Pinpoint the cell where the given text exists, returning its [x, y] midpoint coordinate. 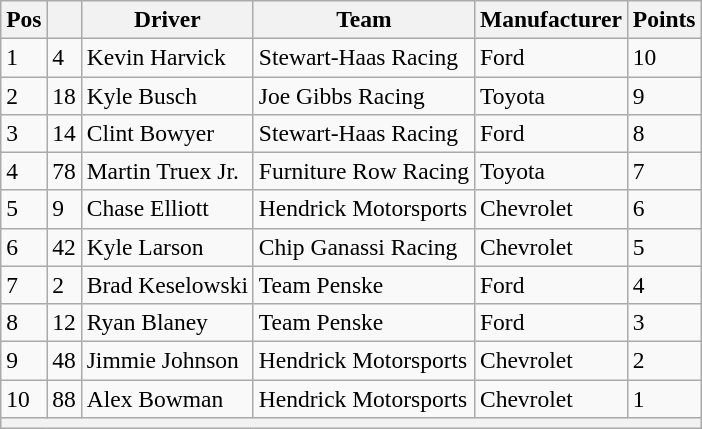
18 [64, 95]
Kyle Busch [167, 95]
Manufacturer [552, 19]
14 [64, 133]
88 [64, 398]
Driver [167, 19]
Martin Truex Jr. [167, 171]
Clint Bowyer [167, 133]
Chase Elliott [167, 209]
Joe Gibbs Racing [364, 95]
78 [64, 171]
Brad Keselowski [167, 285]
Ryan Blaney [167, 322]
Points [664, 19]
Kyle Larson [167, 247]
Chip Ganassi Racing [364, 247]
Team [364, 19]
Pos [24, 19]
42 [64, 247]
Furniture Row Racing [364, 171]
48 [64, 360]
Alex Bowman [167, 398]
Kevin Harvick [167, 57]
Jimmie Johnson [167, 360]
12 [64, 322]
